Output the [X, Y] coordinate of the center of the cell containing the given text.  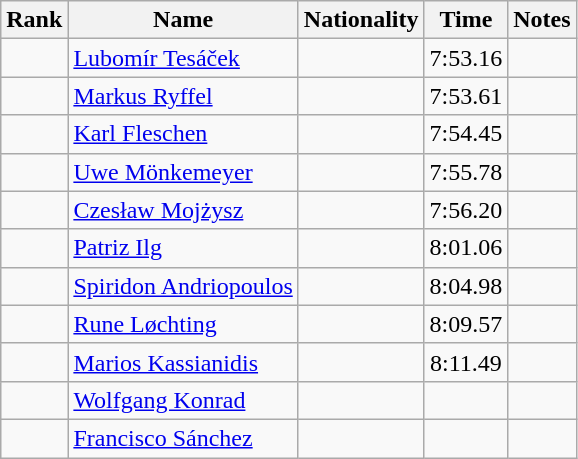
7:55.78 [466, 172]
8:01.06 [466, 248]
7:56.20 [466, 210]
Wolfgang Konrad [183, 400]
Czesław Mojżysz [183, 210]
8:11.49 [466, 362]
Rune Løchting [183, 324]
8:04.98 [466, 286]
7:53.16 [466, 58]
Uwe Mönkemeyer [183, 172]
8:09.57 [466, 324]
Markus Ryffel [183, 96]
Patriz Ilg [183, 248]
Karl Fleschen [183, 134]
Rank [34, 20]
Name [183, 20]
7:54.45 [466, 134]
Notes [542, 20]
Lubomír Tesáček [183, 58]
Time [466, 20]
Marios Kassianidis [183, 362]
7:53.61 [466, 96]
Spiridon Andriopoulos [183, 286]
Nationality [361, 20]
Francisco Sánchez [183, 438]
